Capture the cell that displays the provided text and extract its (X, Y) central coordinate. 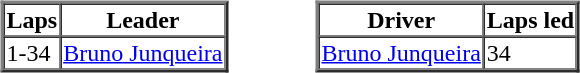
34 (530, 52)
Driver (400, 20)
1-34 (32, 52)
Leader (142, 20)
Laps (32, 20)
Laps led (530, 20)
